Identify which cell holds the provided text, then report its (X, Y) central coordinate. 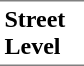
Street Level (42, 33)
